Locate the cell with the specified text and output its (X, Y) center coordinate. 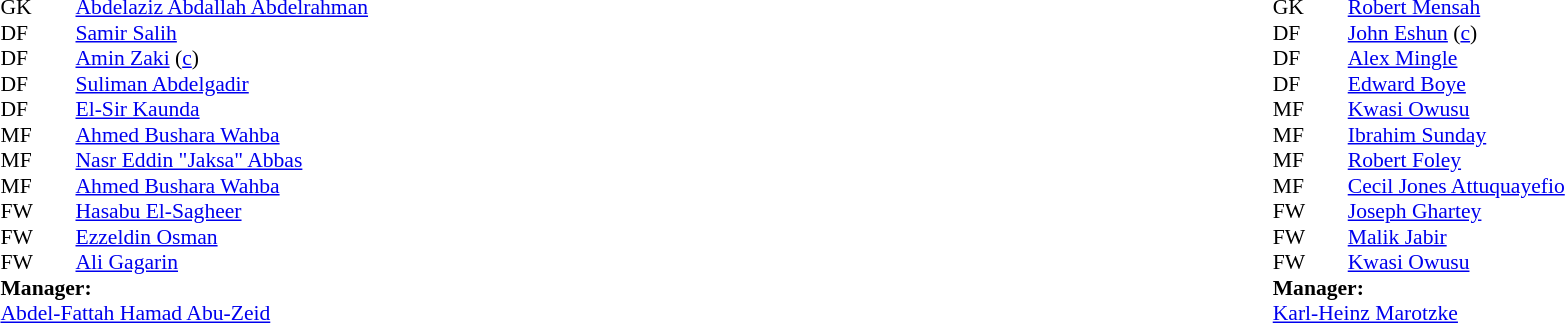
Samir Salih (222, 33)
Edward Boye (1456, 84)
Malik Jabir (1456, 237)
Robert Foley (1456, 161)
Ezzeldin Osman (222, 237)
Alex Mingle (1456, 59)
Hasabu El-Sagheer (222, 211)
Suliman Abdelgadir (222, 84)
El-Sir Kaunda (222, 109)
John Eshun (c) (1456, 33)
Joseph Ghartey (1456, 211)
Amin Zaki (c) (222, 59)
Ali Gagarin (222, 263)
Nasr Eddin "Jaksa" Abbas (222, 161)
Cecil Jones Attuquayefio (1456, 186)
Ibrahim Sunday (1456, 135)
